Return the (x, y) coordinate for the center point of the cell that contains the specified text.  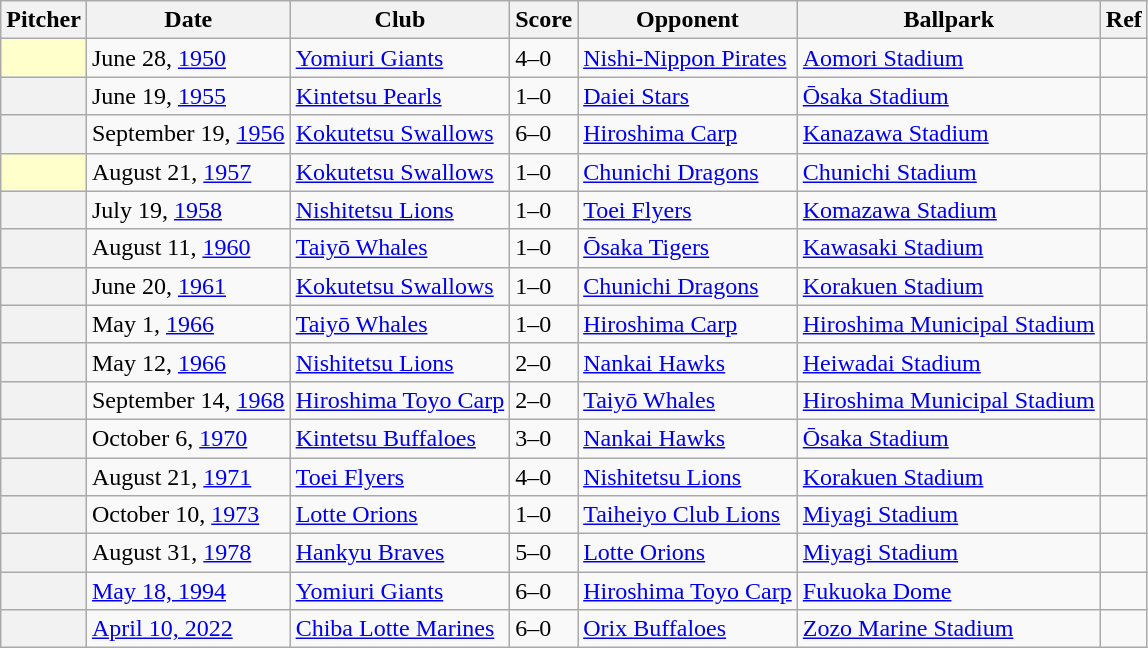
Opponent (688, 20)
Club (400, 20)
May 1, 1966 (188, 324)
Hankyu Braves (400, 553)
Heiwadai Stadium (948, 362)
July 19, 1958 (188, 210)
August 11, 1960 (188, 248)
August 21, 1971 (188, 477)
Score (544, 20)
Ballpark (948, 20)
October 6, 1970 (188, 438)
May 12, 1966 (188, 362)
Kanazawa Stadium (948, 134)
June 19, 1955 (188, 96)
October 10, 1973 (188, 515)
Date (188, 20)
Pitcher (44, 20)
June 28, 1950 (188, 58)
Fukuoka Dome (948, 591)
August 21, 1957 (188, 172)
June 20, 1961 (188, 286)
5–0 (544, 553)
September 19, 1956 (188, 134)
Kawasaki Stadium (948, 248)
Nishi-Nippon Pirates (688, 58)
September 14, 1968 (188, 400)
Ōsaka Tigers (688, 248)
Ref (1124, 20)
Aomori Stadium (948, 58)
Chiba Lotte Marines (400, 629)
Chunichi Stadium (948, 172)
Orix Buffaloes (688, 629)
May 18, 1994 (188, 591)
Zozo Marine Stadium (948, 629)
Daiei Stars (688, 96)
3–0 (544, 438)
Taiheiyo Club Lions (688, 515)
Kintetsu Pearls (400, 96)
April 10, 2022 (188, 629)
August 31, 1978 (188, 553)
Komazawa Stadium (948, 210)
Kintetsu Buffaloes (400, 438)
